Search for the cell housing the specified text and yield its (X, Y) center coordinate. 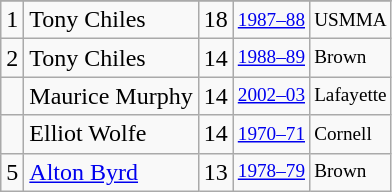
2 (12, 58)
1 (12, 20)
13 (216, 172)
Cornell (351, 134)
5 (12, 172)
1978–79 (271, 172)
18 (216, 20)
USMMA (351, 20)
1987–88 (271, 20)
Elliot Wolfe (111, 134)
1970–71 (271, 134)
Maurice Murphy (111, 96)
2002–03 (271, 96)
Lafayette (351, 96)
Alton Byrd (111, 172)
1988–89 (271, 58)
